Extract the [X, Y] coordinate from the center of the cell holding the provided text.  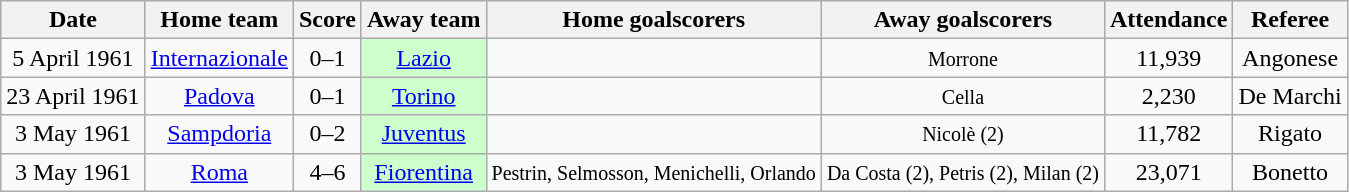
Home team [219, 20]
Home goalscorers [654, 20]
Angonese [1290, 58]
Attendance [1168, 20]
2,230 [1168, 96]
Da Costa (2), Petris (2), Milan (2) [962, 172]
Roma [219, 172]
Morrone [962, 58]
Juventus [424, 134]
Sampdoria [219, 134]
5 April 1961 [73, 58]
Lazio [424, 58]
De Marchi [1290, 96]
Cella [962, 96]
4–6 [327, 172]
Away team [424, 20]
23 April 1961 [73, 96]
11,782 [1168, 134]
Pestrin, Selmosson, Menichelli, Orlando [654, 172]
Fiorentina [424, 172]
Date [73, 20]
11,939 [1168, 58]
Internazionale [219, 58]
Torino [424, 96]
Nicolè (2) [962, 134]
Referee [1290, 20]
Score [327, 20]
23,071 [1168, 172]
Rigato [1290, 134]
Padova [219, 96]
0–2 [327, 134]
Away goalscorers [962, 20]
Bonetto [1290, 172]
